Provide the (x, y) coordinate of the cell's center where the given text is located.  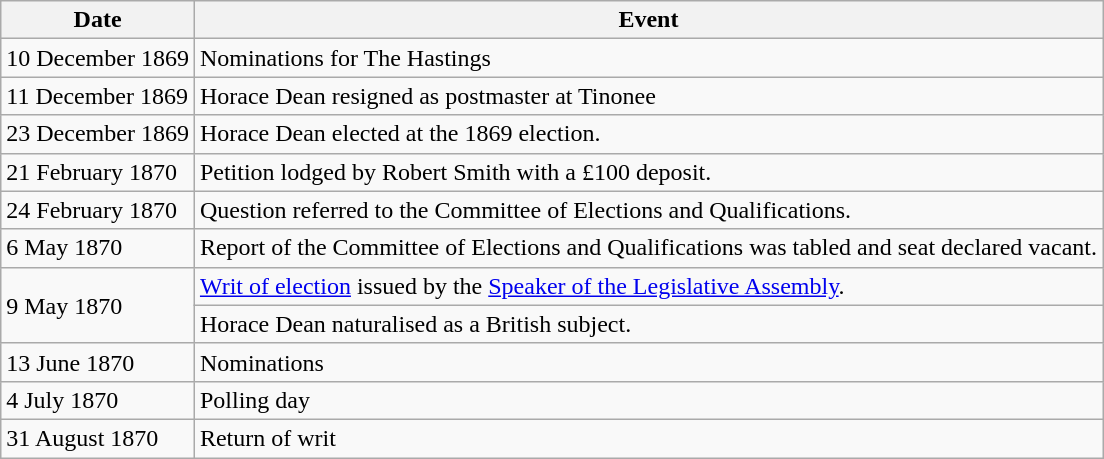
4 July 1870 (98, 400)
Nominations for The Hastings (648, 58)
Horace Dean naturalised as a British subject. (648, 324)
Writ of election issued by the Speaker of the Legislative Assembly. (648, 286)
13 June 1870 (98, 362)
23 December 1869 (98, 134)
24 February 1870 (98, 210)
31 August 1870 (98, 438)
10 December 1869 (98, 58)
Horace Dean resigned as postmaster at Tinonee (648, 96)
9 May 1870 (98, 305)
6 May 1870 (98, 248)
Report of the Committee of Elections and Qualifications was tabled and seat declared vacant. (648, 248)
Return of writ (648, 438)
Polling day (648, 400)
Horace Dean elected at the 1869 election. (648, 134)
Event (648, 20)
Petition lodged by Robert Smith with a £100 deposit. (648, 172)
11 December 1869 (98, 96)
21 February 1870 (98, 172)
Question referred to the Committee of Elections and Qualifications. (648, 210)
Date (98, 20)
Nominations (648, 362)
